Find where the given text appears and provide that cell's center as [x, y] coordinate. 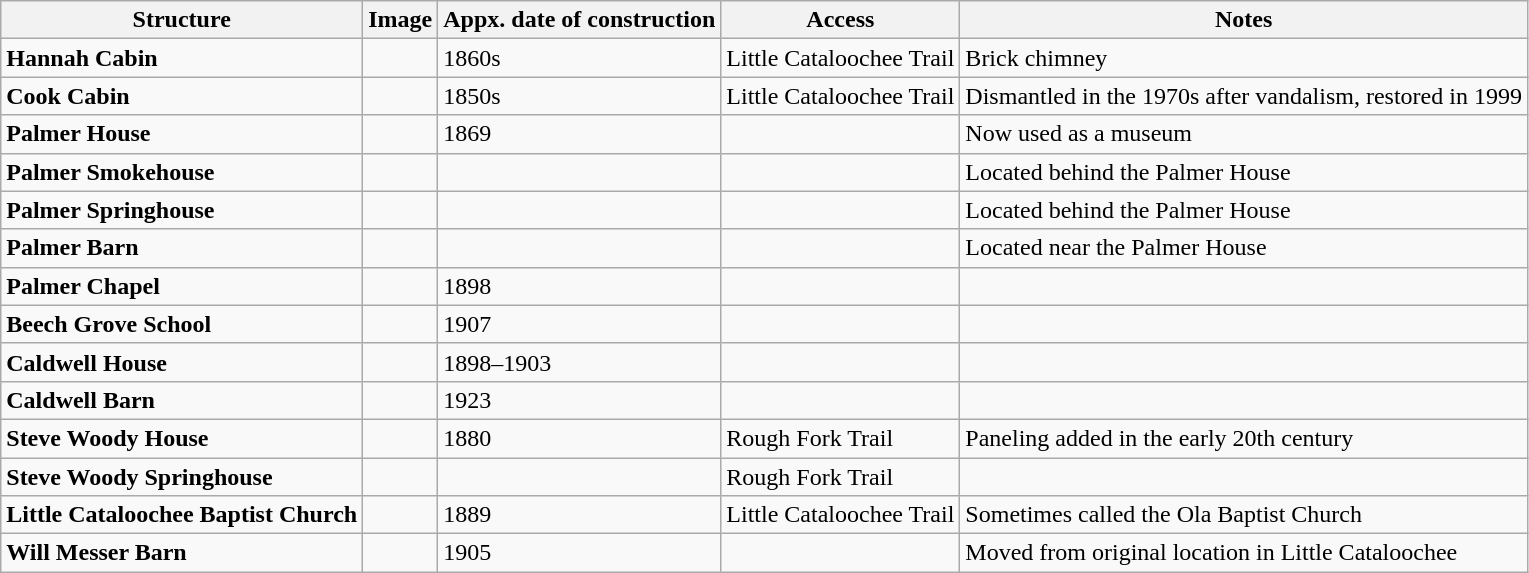
1889 [580, 515]
Caldwell House [182, 362]
Palmer Barn [182, 248]
1869 [580, 134]
1907 [580, 324]
1850s [580, 96]
Hannah Cabin [182, 58]
Sometimes called the Ola Baptist Church [1244, 515]
Palmer Smokehouse [182, 172]
Brick chimney [1244, 58]
Cook Cabin [182, 96]
Palmer House [182, 134]
Notes [1244, 20]
1905 [580, 553]
Will Messer Barn [182, 553]
Appx. date of construction [580, 20]
Palmer Springhouse [182, 210]
Steve Woody Springhouse [182, 477]
Palmer Chapel [182, 286]
Located near the Palmer House [1244, 248]
Structure [182, 20]
1860s [580, 58]
1923 [580, 400]
Little Cataloochee Baptist Church [182, 515]
1898–1903 [580, 362]
Moved from original location in Little Cataloochee [1244, 553]
Steve Woody House [182, 438]
Now used as a museum [1244, 134]
Caldwell Barn [182, 400]
Dismantled in the 1970s after vandalism, restored in 1999 [1244, 96]
Image [400, 20]
Beech Grove School [182, 324]
1880 [580, 438]
Paneling added in the early 20th century [1244, 438]
Access [840, 20]
1898 [580, 286]
